From the cell containing the given text, extract its center point as [x, y] coordinate. 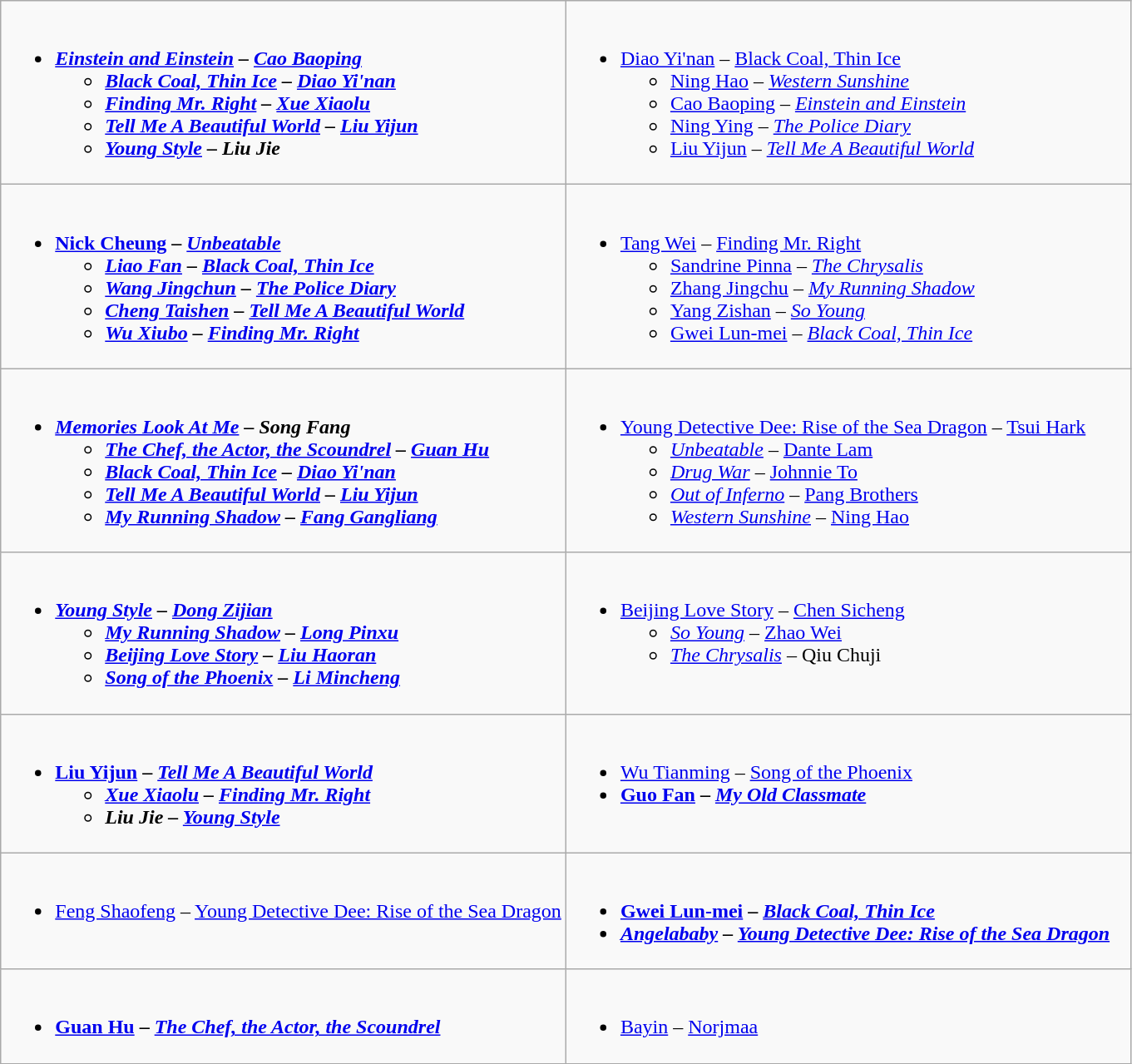
Bayin – Norjmaa [848, 1017]
Liu Yijun – Tell Me A Beautiful WorldXue Xiaolu – Finding Mr. RightLiu Jie – Young Style [284, 784]
Gwei Lun-mei – Black Coal, Thin IceAngelababy – Young Detective Dee: Rise of the Sea Dragon [848, 911]
Feng Shaofeng – Young Detective Dee: Rise of the Sea Dragon [284, 911]
Young Style – Dong ZijianMy Running Shadow – Long PinxuBeijing Love Story – Liu HaoranSong of the Phoenix – Li Mincheng [284, 633]
Guan Hu – The Chef, the Actor, the Scoundrel [284, 1017]
Beijing Love Story – Chen SichengSo Young – Zhao WeiThe Chrysalis – Qiu Chuji [848, 633]
Tang Wei – Finding Mr. RightSandrine Pinna – The ChrysalisZhang Jingchu – My Running ShadowYang Zishan – So YoungGwei Lun-mei – Black Coal, Thin Ice [848, 276]
Wu Tianming – Song of the PhoenixGuo Fan – My Old Classmate [848, 784]
